Pinpoint the cell where the given text exists, returning its [x, y] midpoint coordinate. 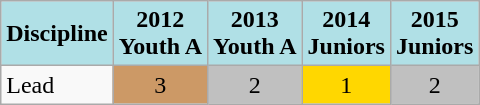
2013Youth A [255, 34]
3 [160, 85]
1 [346, 85]
2014Juniors [346, 34]
2012Youth A [160, 34]
2015Juniors [434, 34]
Lead [57, 85]
Discipline [57, 34]
